For the text-containing cell, return its midpoint in (x, y) coordinate format. 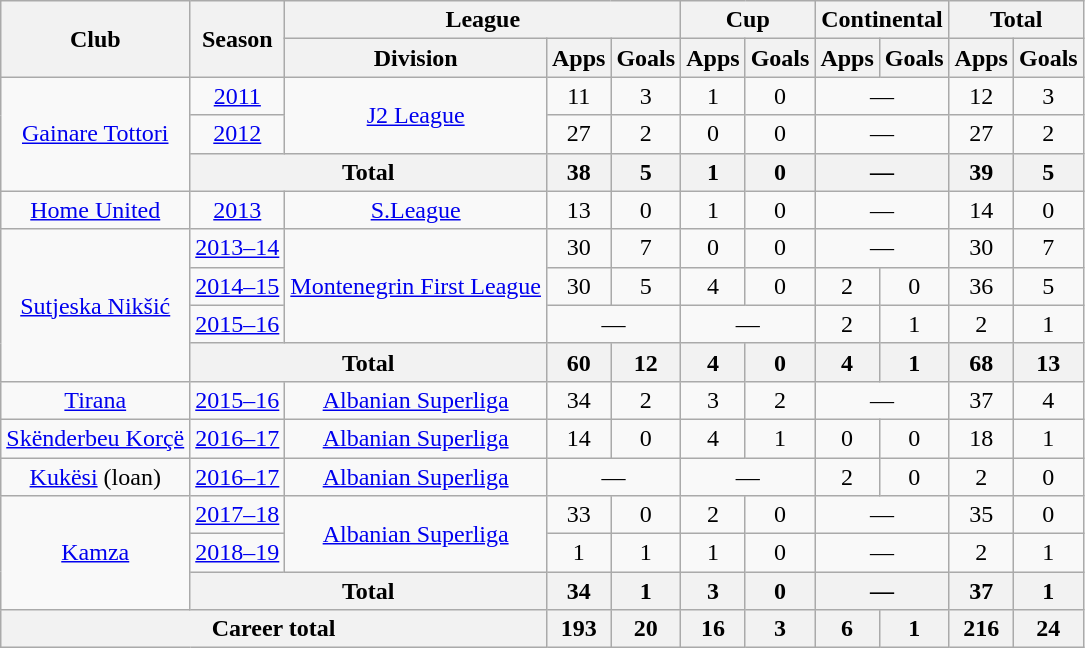
Kamza (96, 553)
Home United (96, 210)
Sutjeska Nikšić (96, 305)
193 (578, 629)
39 (981, 172)
Club (96, 39)
24 (1048, 629)
Skënderbeu Korçë (96, 438)
2014–15 (238, 286)
35 (981, 515)
Career total (274, 629)
16 (713, 629)
Kukësi (loan) (96, 477)
2017–18 (238, 515)
38 (578, 172)
20 (646, 629)
18 (981, 438)
League (483, 20)
Division (416, 58)
Season (238, 39)
6 (847, 629)
Montenegrin First League (416, 286)
Cup (748, 20)
11 (578, 96)
S.League (416, 210)
Gainare Tottori (96, 134)
60 (578, 362)
Tirana (96, 400)
33 (578, 515)
2018–19 (238, 553)
2013 (238, 210)
2012 (238, 134)
2011 (238, 96)
36 (981, 286)
2013–14 (238, 248)
J2 League (416, 115)
216 (981, 629)
68 (981, 362)
Continental (882, 20)
